Scan for the cell matching the given text and deliver its (X, Y) coordinate at center. 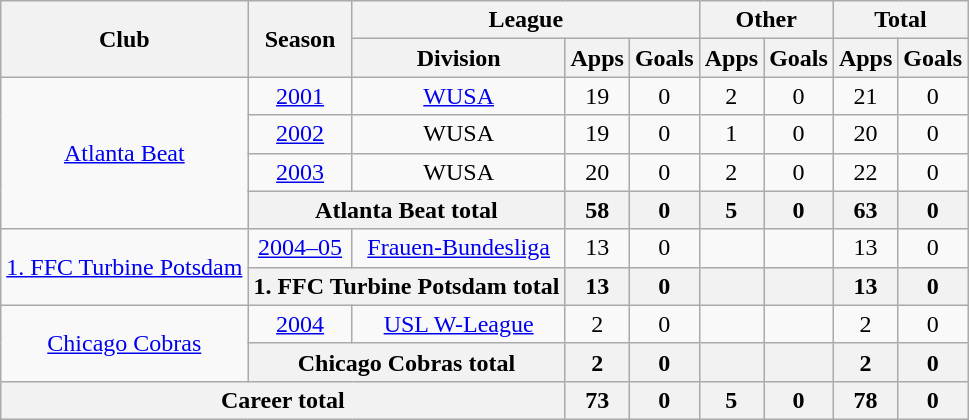
2004 (300, 324)
2003 (300, 172)
58 (597, 210)
Chicago Cobras total (406, 362)
Atlanta Beat (124, 153)
1. FFC Turbine Potsdam total (406, 286)
USL W-League (458, 324)
Other (766, 20)
Club (124, 39)
1 (731, 134)
Frauen-Bundesliga (458, 248)
Total (900, 20)
21 (865, 96)
63 (865, 210)
Career total (283, 400)
78 (865, 400)
73 (597, 400)
League (526, 20)
2002 (300, 134)
1. FFC Turbine Potsdam (124, 267)
Chicago Cobras (124, 343)
22 (865, 172)
Season (300, 39)
Division (458, 58)
2001 (300, 96)
Atlanta Beat total (406, 210)
2004–05 (300, 248)
